Provide the [X, Y] coordinate of the cell's center where the given text is located.  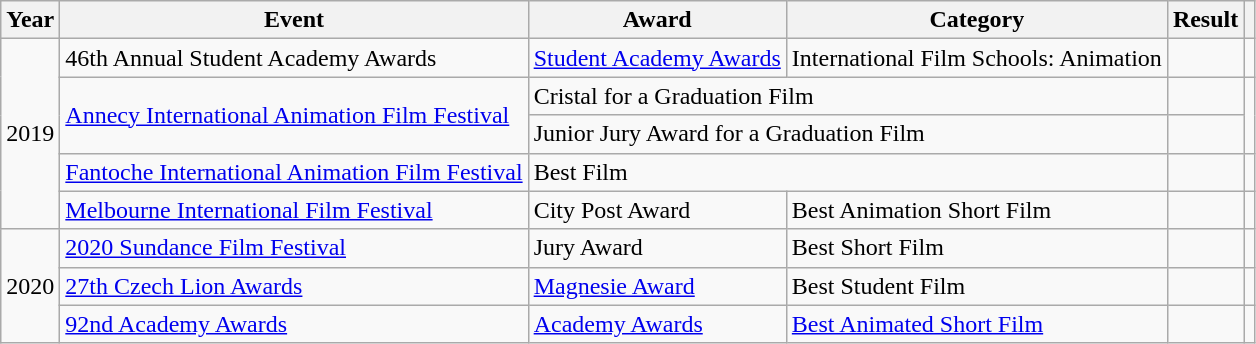
Category [976, 20]
Best Student Film [976, 286]
Jury Award [657, 248]
Event [294, 20]
Magnesie Award [657, 286]
2020 [30, 286]
92nd Academy Awards [294, 324]
27th Czech Lion Awards [294, 286]
2020 Sundance Film Festival [294, 248]
Student Academy Awards [657, 58]
City Post Award [657, 210]
Award [657, 20]
46th Annual Student Academy Awards [294, 58]
Fantoche International Animation Film Festival [294, 172]
Result [1205, 20]
International Film Schools: Animation [976, 58]
Junior Jury Award for a Graduation Film [848, 134]
Best Film [848, 172]
Best Animation Short Film [976, 210]
Cristal for a Graduation Film [848, 96]
Best Animated Short Film [976, 324]
Academy Awards [657, 324]
Annecy International Animation Film Festival [294, 115]
Year [30, 20]
Best Short Film [976, 248]
2019 [30, 134]
Melbourne International Film Festival [294, 210]
